Find where the given text appears and provide that cell's center as [x, y] coordinate. 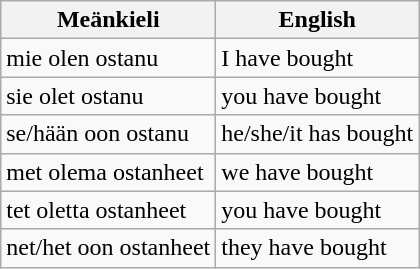
se/hään oon ostanu [108, 134]
they have bought [318, 248]
met olema ostanheet [108, 172]
he/she/it has bought [318, 134]
mie olen ostanu [108, 58]
sie olet ostanu [108, 96]
English [318, 20]
we have bought [318, 172]
Meänkieli [108, 20]
I have bought [318, 58]
tet oletta ostanheet [108, 210]
net/het oon ostanheet [108, 248]
